Search for the cell housing the specified text and yield its [x, y] center coordinate. 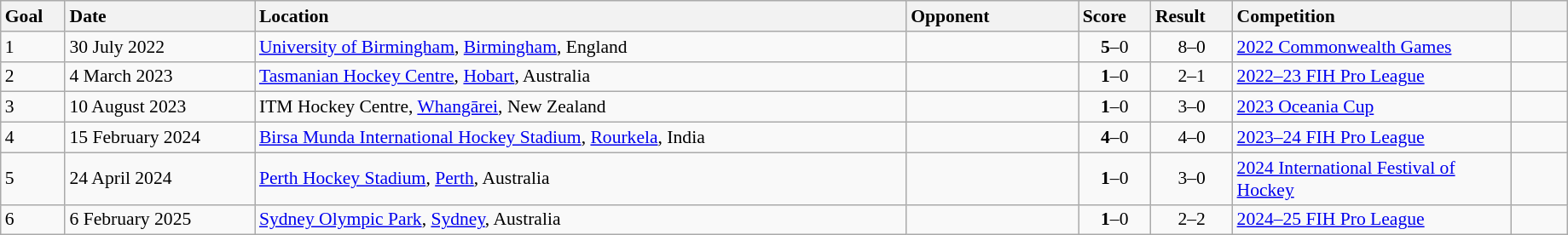
Competition [1373, 16]
Tasmanian Hockey Centre, Hobart, Australia [581, 77]
15 February 2024 [159, 138]
2024–25 FIH Pro League [1373, 220]
4 [33, 138]
4 March 2023 [159, 77]
Score [1115, 16]
2024 International Festival of Hockey [1373, 179]
2–2 [1192, 220]
6 [33, 220]
1 [33, 47]
2022 Commonwealth Games [1373, 47]
2023 Oceania Cup [1373, 107]
Opponent [992, 16]
10 August 2023 [159, 107]
Goal [33, 16]
2022–23 FIH Pro League [1373, 77]
2–1 [1192, 77]
2023–24 FIH Pro League [1373, 138]
Date [159, 16]
5–0 [1115, 47]
Location [581, 16]
University of Birmingham, Birmingham, England [581, 47]
Birsa Munda International Hockey Stadium, Rourkela, India [581, 138]
24 April 2024 [159, 179]
Sydney Olympic Park, Sydney, Australia [581, 220]
30 July 2022 [159, 47]
3 [33, 107]
Perth Hockey Stadium, Perth, Australia [581, 179]
6 February 2025 [159, 220]
2 [33, 77]
8–0 [1192, 47]
ITM Hockey Centre, Whangārei, New Zealand [581, 107]
5 [33, 179]
Result [1192, 16]
